Provide the (X, Y) coordinate of the cell's center where the given text is located.  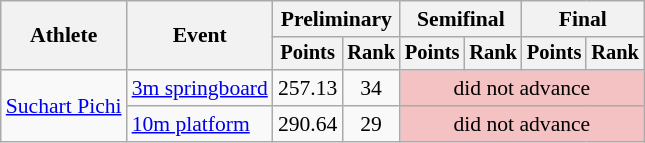
3m springboard (200, 88)
Preliminary (336, 19)
10m platform (200, 124)
Semifinal (461, 19)
Final (583, 19)
29 (371, 124)
Suchart Pichi (64, 106)
Event (200, 36)
290.64 (308, 124)
Athlete (64, 36)
34 (371, 88)
257.13 (308, 88)
